Scan for the cell matching the given text and deliver its (x, y) coordinate at center. 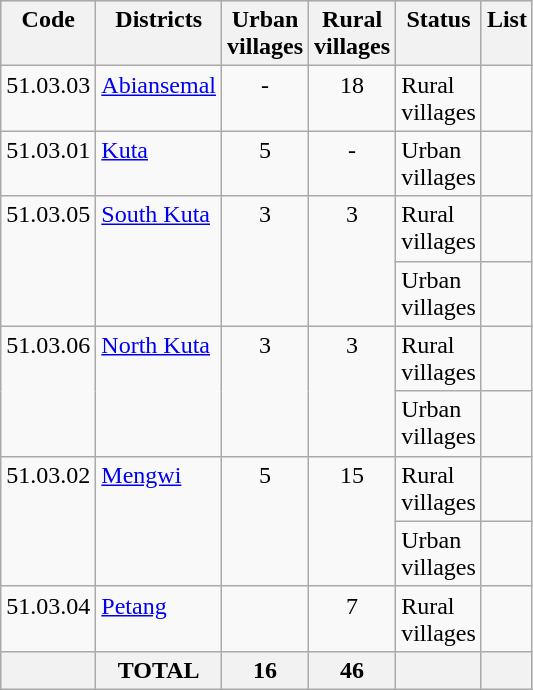
South Kuta (159, 261)
18 (352, 98)
51.03.03 (48, 98)
Rural villages (352, 34)
TOTAL (159, 670)
51.03.02 (48, 521)
15 (352, 521)
Districts (159, 34)
Abiansemal (159, 98)
List (506, 34)
51.03.06 (48, 391)
Petang (159, 618)
7 (352, 618)
16 (266, 670)
Kuta (159, 164)
51.03.05 (48, 261)
46 (352, 670)
51.03.04 (48, 618)
North Kuta (159, 391)
51.03.01 (48, 164)
Code (48, 34)
Mengwi (159, 521)
Status (439, 34)
